Determine the [X, Y] coordinate at the center of the cell enclosing the given text.  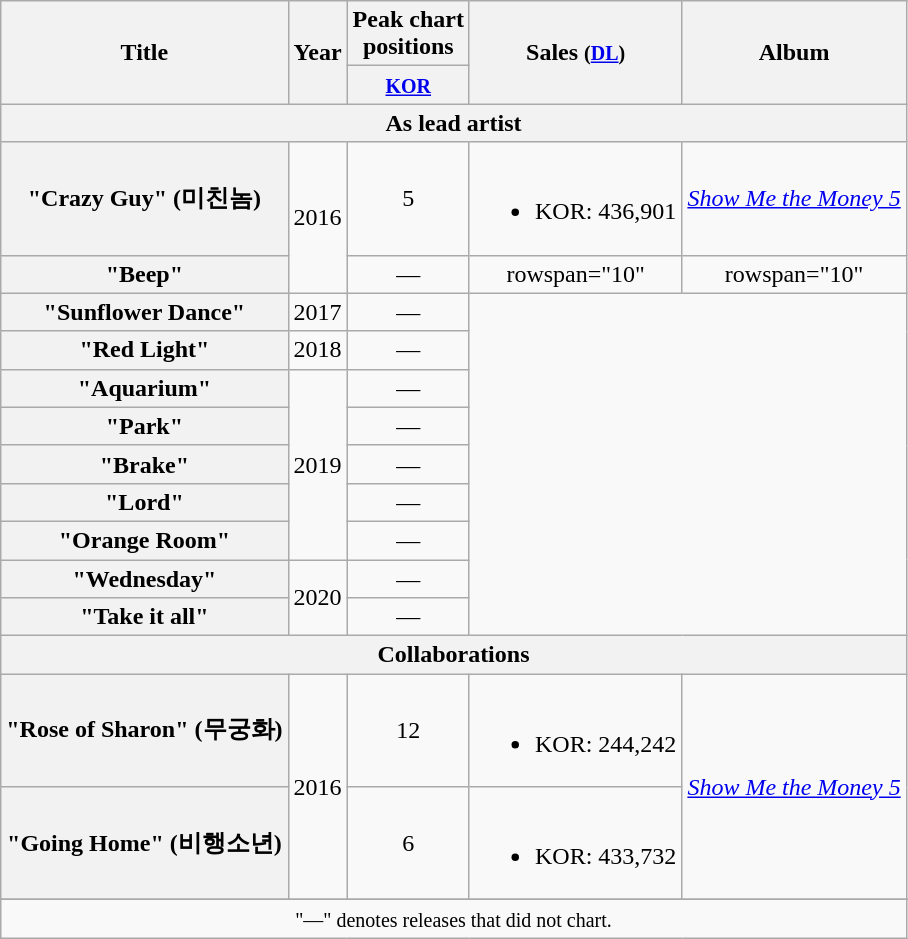
"Park" [144, 426]
KOR: 433,732 [575, 844]
"Orange Room" [144, 540]
2017 [318, 312]
"Red Light" [144, 350]
"Aquarium" [144, 388]
KOR: 244,242 [575, 730]
"Brake" [144, 464]
5 [408, 198]
Collaborations [454, 655]
"Take it all" [144, 617]
Sales (DL) [575, 52]
"Rose of Sharon" (무궁화) [144, 730]
Album [794, 52]
2018 [318, 350]
"Going Home" (비행소년) [144, 844]
12 [408, 730]
Year [318, 52]
6 [408, 844]
As lead artist [454, 123]
2019 [318, 464]
"Sunflower Dance" [144, 312]
2020 [318, 598]
"Crazy Guy" (미친놈) [144, 198]
KOR: 436,901 [575, 198]
KOR [408, 85]
Title [144, 52]
"Lord" [144, 502]
"Beep" [144, 274]
"Wednesday" [144, 579]
Peak chart positions [408, 34]
"—" denotes releases that did not chart. [454, 919]
